Find where the given text appears and provide that cell's center as [X, Y] coordinate. 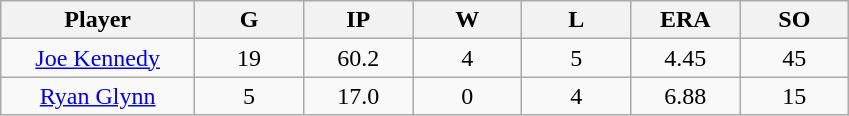
19 [250, 58]
W [468, 20]
60.2 [358, 58]
Joe Kennedy [98, 58]
6.88 [686, 96]
0 [468, 96]
45 [794, 58]
Ryan Glynn [98, 96]
4.45 [686, 58]
15 [794, 96]
ERA [686, 20]
L [576, 20]
SO [794, 20]
Player [98, 20]
G [250, 20]
17.0 [358, 96]
IP [358, 20]
